Search for the cell housing the specified text and yield its (X, Y) center coordinate. 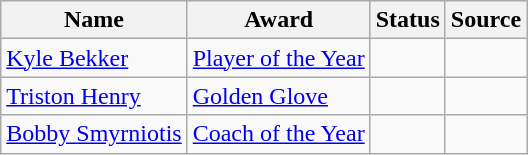
Source (486, 20)
Coach of the Year (278, 134)
Kyle Bekker (94, 58)
Status (408, 20)
Player of the Year (278, 58)
Award (278, 20)
Bobby Smyrniotis (94, 134)
Golden Glove (278, 96)
Triston Henry (94, 96)
Name (94, 20)
